Output the (x, y) coordinate of the center of the cell containing the given text.  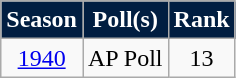
1940 (42, 58)
AP Poll (125, 58)
Poll(s) (125, 20)
Rank (202, 20)
Season (42, 20)
13 (202, 58)
